For the text-containing cell, return its midpoint in (x, y) coordinate format. 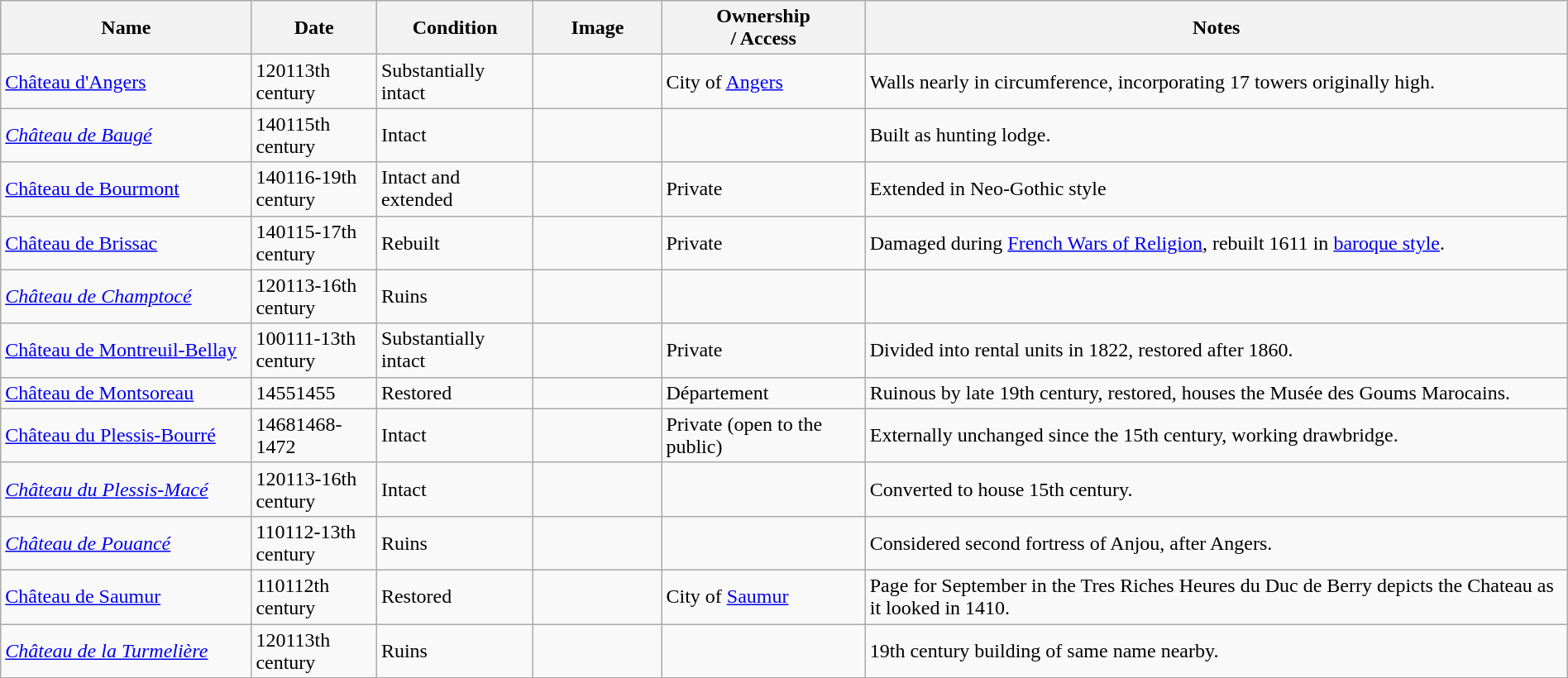
Page for September in the Tres Riches Heures du Duc de Berry depicts the Chateau as it looked in 1410. (1216, 597)
Divided into rental units in 1822, restored after 1860. (1216, 351)
Château de Baugé (126, 136)
140115-17th century (314, 243)
Château de Montreuil-Bellay (126, 351)
Château de Montsoreau (126, 393)
Département (763, 393)
14551455 (314, 393)
100111-13th century (314, 351)
Château de Brissac (126, 243)
Private (open to the public) (763, 435)
Condition (455, 28)
Château de Saumur (126, 597)
Name (126, 28)
Converted to house 15th century. (1216, 489)
Extended in Neo-Gothic style (1216, 189)
Château de Champtocé (126, 296)
Image (597, 28)
140115th century (314, 136)
Château d'Angers (126, 81)
Walls nearly in circumference, incorporating 17 towers originally high. (1216, 81)
Château de Pouancé (126, 542)
110112-13th century (314, 542)
Rebuilt (455, 243)
Built as hunting lodge. (1216, 136)
Intact and extended (455, 189)
14681468-1472 (314, 435)
Externally unchanged since the 15th century, working drawbridge. (1216, 435)
Château du Plessis-Bourré (126, 435)
Considered second fortress of Anjou, after Angers. (1216, 542)
Damaged during French Wars of Religion, rebuilt 1611 in baroque style. (1216, 243)
Château de la Turmelière (126, 650)
19th century building of same name nearby. (1216, 650)
City of Angers (763, 81)
110112th century (314, 597)
Château du Plessis-Macé (126, 489)
Ownership/ Access (763, 28)
140116-19th century (314, 189)
Date (314, 28)
Notes (1216, 28)
Château de Bourmont (126, 189)
Ruinous by late 19th century, restored, houses the Musée des Goums Marocains. (1216, 393)
City of Saumur (763, 597)
